Locate the cell with the specified text and output its [x, y] center coordinate. 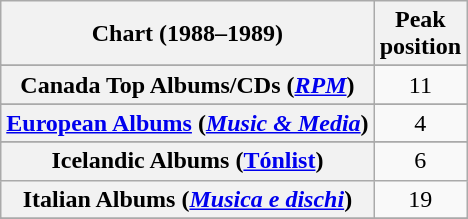
11 [420, 85]
Chart (1988–1989) [188, 34]
Icelandic Albums (Tónlist) [188, 161]
4 [420, 123]
19 [420, 199]
Italian Albums (Musica e dischi) [188, 199]
European Albums (Music & Media) [188, 123]
6 [420, 161]
Canada Top Albums/CDs (RPM) [188, 85]
Peakposition [420, 34]
